For the text-containing cell, return its midpoint in [X, Y] coordinate format. 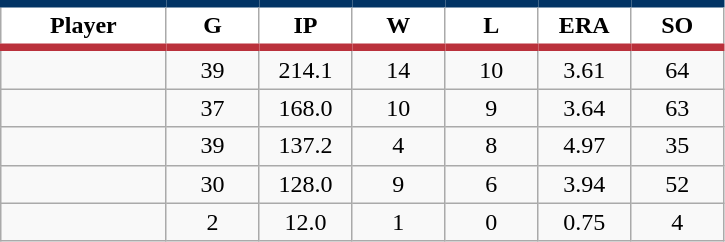
14 [398, 68]
168.0 [306, 108]
4.97 [584, 146]
0.75 [584, 222]
W [398, 26]
37 [212, 108]
64 [678, 68]
6 [492, 184]
Player [84, 26]
IP [306, 26]
12.0 [306, 222]
128.0 [306, 184]
63 [678, 108]
L [492, 26]
8 [492, 146]
2 [212, 222]
ERA [584, 26]
35 [678, 146]
G [212, 26]
3.61 [584, 68]
SO [678, 26]
214.1 [306, 68]
30 [212, 184]
0 [492, 222]
3.94 [584, 184]
1 [398, 222]
3.64 [584, 108]
52 [678, 184]
137.2 [306, 146]
